Detect which cell encompasses the target text, then output its (X, Y) center coordinate. 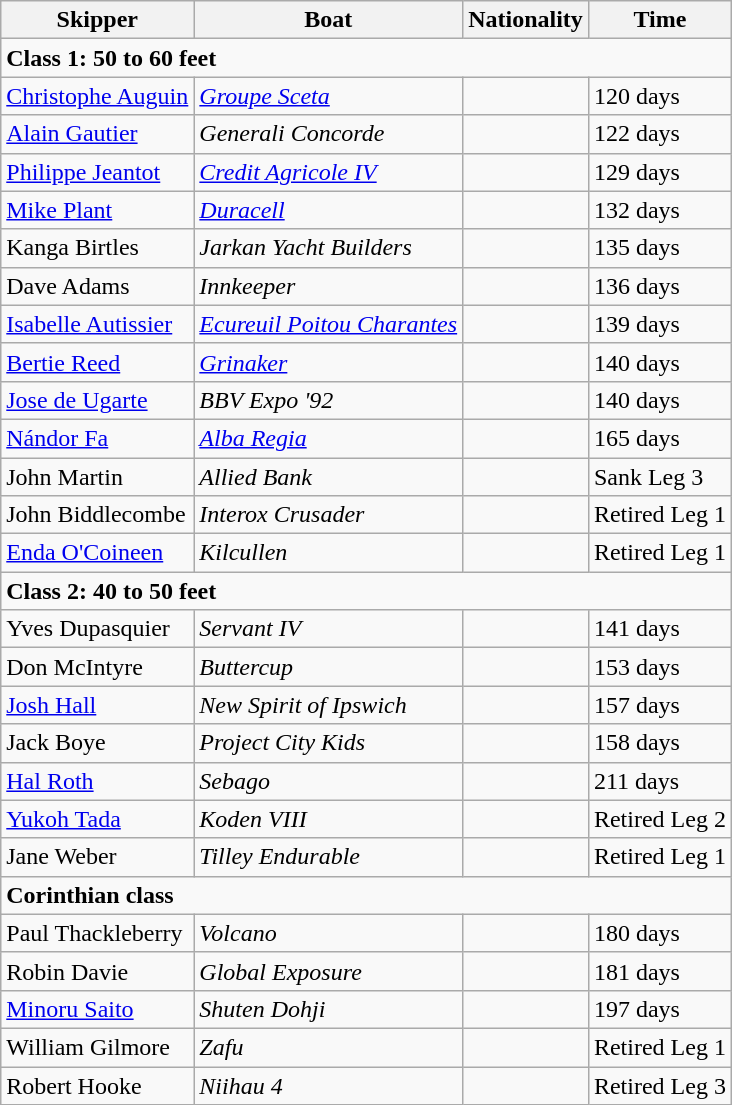
Retired Leg 2 (660, 819)
Niihau 4 (328, 1085)
Skipper (98, 20)
Enda O'Coineen (98, 553)
Minoru Saito (98, 1009)
Corinthian class (366, 895)
181 days (660, 971)
Bertie Reed (98, 362)
Duracell (328, 210)
Kilcullen (328, 553)
141 days (660, 629)
Servant IV (328, 629)
Koden VIII (328, 819)
Time (660, 20)
120 days (660, 96)
Ecureuil Poitou Charantes (328, 324)
Innkeeper (328, 286)
BBV Expo '92 (328, 400)
Buttercup (328, 667)
Jose de Ugarte (98, 400)
Boat (328, 20)
Yukoh Tada (98, 819)
John Martin (98, 477)
122 days (660, 134)
Jane Weber (98, 857)
132 days (660, 210)
Don McIntyre (98, 667)
Philippe Jeantot (98, 172)
158 days (660, 743)
Interox Crusader (328, 515)
Nándor Fa (98, 438)
Robin Davie (98, 971)
Nationality (526, 20)
Groupe Sceta (328, 96)
211 days (660, 781)
Isabelle Autissier (98, 324)
Class 1: 50 to 60 feet (366, 58)
William Gilmore (98, 1047)
Alba Regia (328, 438)
Generali Concorde (328, 134)
129 days (660, 172)
139 days (660, 324)
Sank Leg 3 (660, 477)
Retired Leg 3 (660, 1085)
165 days (660, 438)
Jack Boye (98, 743)
Sebago (328, 781)
136 days (660, 286)
Allied Bank (328, 477)
Zafu (328, 1047)
Credit Agricole IV (328, 172)
135 days (660, 248)
Class 2: 40 to 50 feet (366, 591)
197 days (660, 1009)
Global Exposure (328, 971)
Yves Dupasquier (98, 629)
Alain Gautier (98, 134)
Christophe Auguin (98, 96)
Hal Roth (98, 781)
Project City Kids (328, 743)
180 days (660, 933)
153 days (660, 667)
Tilley Endurable (328, 857)
Kanga Birtles (98, 248)
Mike Plant (98, 210)
Josh Hall (98, 705)
New Spirit of Ipswich (328, 705)
John Biddlecombe (98, 515)
Robert Hooke (98, 1085)
Volcano (328, 933)
Grinaker (328, 362)
Dave Adams (98, 286)
157 days (660, 705)
Paul Thackleberry (98, 933)
Shuten Dohji (328, 1009)
Jarkan Yacht Builders (328, 248)
